Output the [x, y] coordinate of the center of the cell containing the given text.  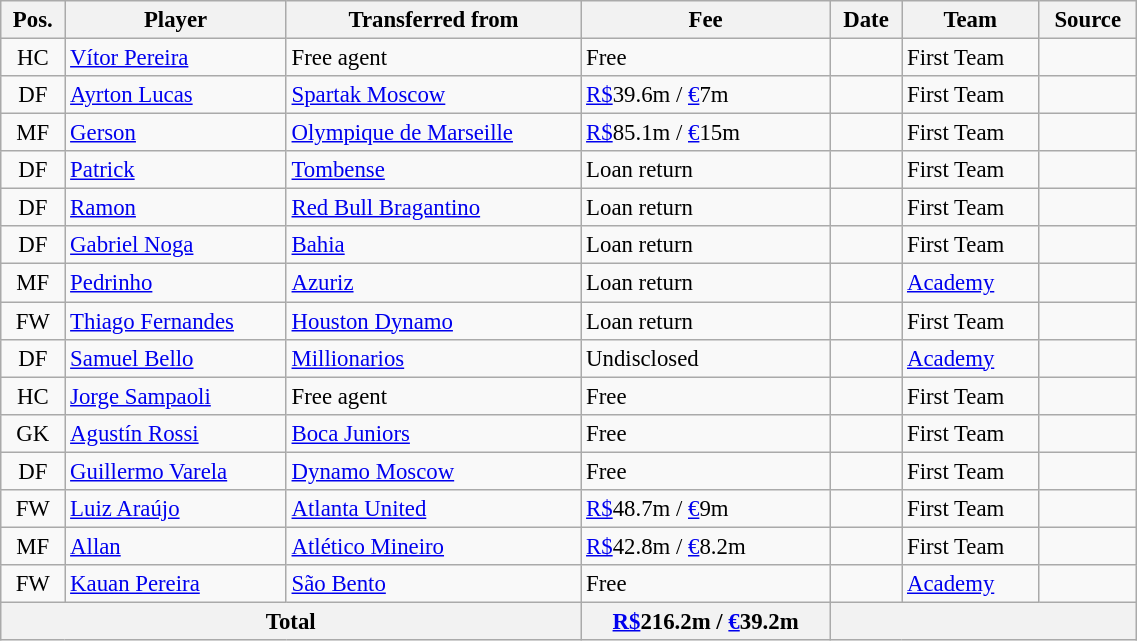
Pos. [33, 20]
Houston Dynamo [434, 321]
Spartak Moscow [434, 95]
Source [1088, 20]
Samuel Bello [176, 358]
Atlanta United [434, 509]
Gabriel Noga [176, 245]
Allan [176, 546]
Player [176, 20]
Olympique de Marseille [434, 133]
Thiago Fernandes [176, 321]
Transferred from [434, 20]
Bahia [434, 245]
Tombense [434, 170]
Ramon [176, 208]
Luiz Araújo [176, 509]
Gerson [176, 133]
Dynamo Moscow [434, 471]
R$85.1m / €15m [706, 133]
R$39.6m / €7m [706, 95]
Azuriz [434, 283]
Pedrinho [176, 283]
Total [291, 621]
Date [866, 20]
Undisclosed [706, 358]
Guillermo Varela [176, 471]
Vítor Pereira [176, 58]
R$216.2m / €39.2m [706, 621]
GK [33, 433]
Ayrton Lucas [176, 95]
Boca Juniors [434, 433]
São Bento [434, 584]
R$48.7m / €9m [706, 509]
Patrick [176, 170]
Millionarios [434, 358]
R$42.8m / €8.2m [706, 546]
Fee [706, 20]
Red Bull Bragantino [434, 208]
Kauan Pereira [176, 584]
Agustín Rossi [176, 433]
Atlético Mineiro [434, 546]
Team [970, 20]
Jorge Sampaoli [176, 396]
